Capture the cell that displays the provided text and extract its (X, Y) central coordinate. 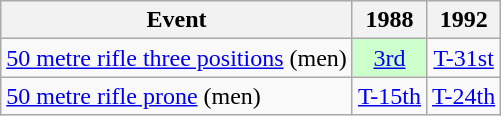
T-24th (464, 96)
Event (177, 20)
T-15th (389, 96)
1988 (389, 20)
T-31st (464, 58)
50 metre rifle prone (men) (177, 96)
3rd (389, 58)
1992 (464, 20)
50 metre rifle three positions (men) (177, 58)
